Scan for the cell matching the given text and deliver its (X, Y) coordinate at center. 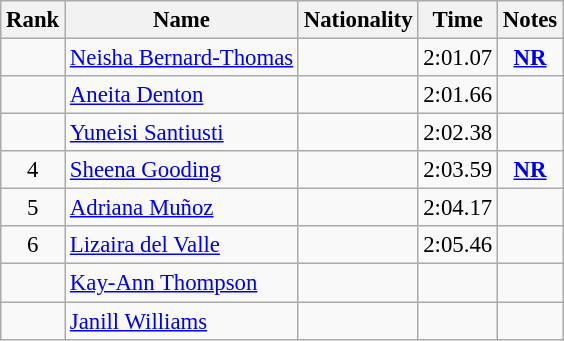
5 (33, 208)
Janill Williams (182, 321)
6 (33, 245)
Kay-Ann Thompson (182, 283)
Nationality (358, 20)
2:01.66 (458, 95)
2:01.07 (458, 58)
Adriana Muñoz (182, 208)
Yuneisi Santiusti (182, 133)
Neisha Bernard-Thomas (182, 58)
2:04.17 (458, 208)
4 (33, 170)
2:02.38 (458, 133)
Name (182, 20)
Rank (33, 20)
Aneita Denton (182, 95)
2:03.59 (458, 170)
2:05.46 (458, 245)
Notes (530, 20)
Sheena Gooding (182, 170)
Time (458, 20)
Lizaira del Valle (182, 245)
